Pinpoint the cell where the given text exists, returning its [X, Y] midpoint coordinate. 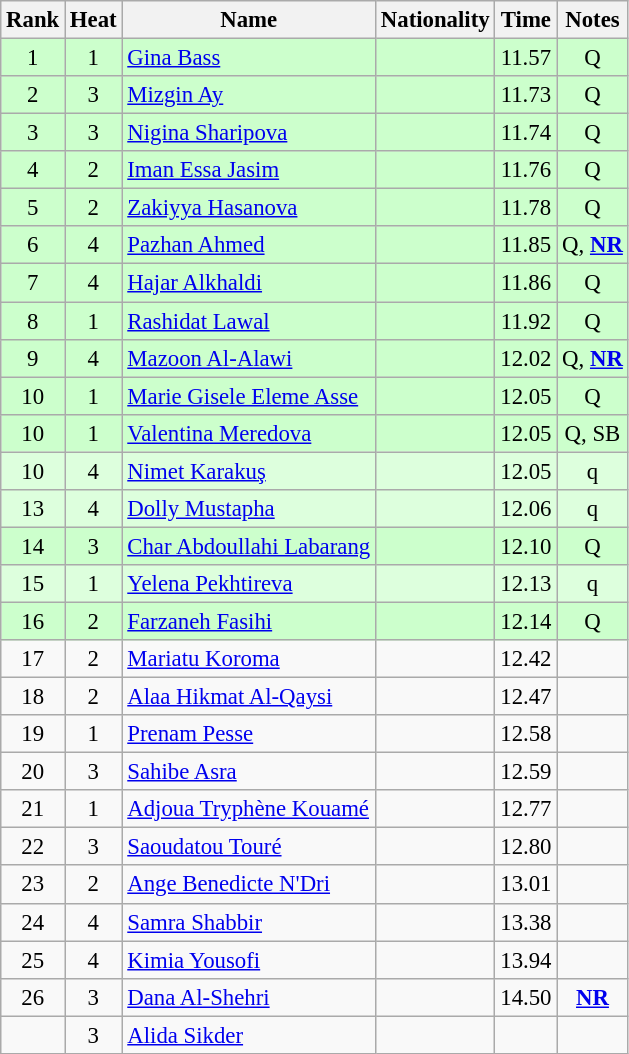
11.92 [526, 321]
Zakiyya Hasanova [249, 208]
25 [33, 960]
8 [33, 321]
Mazoon Al-Alawi [249, 358]
11.86 [526, 283]
13 [33, 509]
5 [33, 208]
11.57 [526, 58]
20 [33, 772]
Rank [33, 20]
15 [33, 584]
12.47 [526, 697]
Notes [592, 20]
Prenam Pesse [249, 734]
Time [526, 20]
19 [33, 734]
Gina Bass [249, 58]
Dolly Mustapha [249, 509]
Heat [94, 20]
12.80 [526, 847]
11.73 [526, 95]
17 [33, 659]
Adjoua Tryphène Kouamé [249, 809]
Q, SB [592, 433]
Mariatu Koroma [249, 659]
Hajar Alkhaldi [249, 283]
11.76 [526, 170]
24 [33, 922]
Sahibe Asra [249, 772]
Farzaneh Fasihi [249, 621]
14 [33, 546]
21 [33, 809]
Samra Shabbir [249, 922]
12.06 [526, 509]
11.85 [526, 245]
12.13 [526, 584]
Ange Benedicte N'Dri [249, 885]
Iman Essa Jasim [249, 170]
6 [33, 245]
13.94 [526, 960]
Yelena Pekhtireva [249, 584]
Pazhan Ahmed [249, 245]
12.02 [526, 358]
Saoudatou Touré [249, 847]
18 [33, 697]
Alida Sikder [249, 1035]
12.58 [526, 734]
Nationality [434, 20]
Name [249, 20]
NR [592, 997]
14.50 [526, 997]
12.14 [526, 621]
12.42 [526, 659]
26 [33, 997]
16 [33, 621]
11.74 [526, 133]
12.77 [526, 809]
22 [33, 847]
Nigina Sharipova [249, 133]
Dana Al-Shehri [249, 997]
12.10 [526, 546]
11.78 [526, 208]
Marie Gisele Eleme Asse [249, 396]
7 [33, 283]
13.38 [526, 922]
Nimet Karakuş [249, 471]
12.59 [526, 772]
13.01 [526, 885]
Mizgin Ay [249, 95]
23 [33, 885]
Rashidat Lawal [249, 321]
9 [33, 358]
Char Abdoullahi Labarang [249, 546]
Kimia Yousofi [249, 960]
Alaa Hikmat Al-Qaysi [249, 697]
Valentina Meredova [249, 433]
